From the cell containing the given text, extract its center point as (x, y) coordinate. 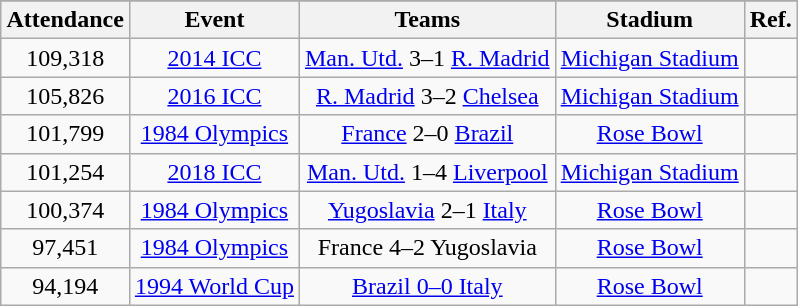
Brazil 0–0 Italy (427, 286)
Yugoslavia 2–1 Italy (427, 210)
Teams (427, 20)
France 2–0 Brazil (427, 134)
France 4–2 Yugoslavia (427, 248)
100,374 (65, 210)
101,799 (65, 134)
2014 ICC (214, 58)
2016 ICC (214, 96)
Man. Utd. 3–1 R. Madrid (427, 58)
Stadium (650, 20)
2018 ICC (214, 172)
109,318 (65, 58)
Ref. (770, 20)
97,451 (65, 248)
Attendance (65, 20)
Event (214, 20)
Man. Utd. 1–4 Liverpool (427, 172)
1994 World Cup (214, 286)
94,194 (65, 286)
R. Madrid 3–2 Chelsea (427, 96)
105,826 (65, 96)
101,254 (65, 172)
